Return the [x, y] coordinate for the center point of the cell that contains the specified text.  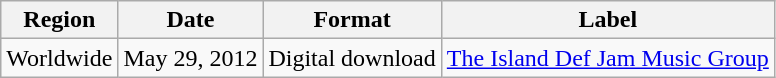
Worldwide [60, 58]
May 29, 2012 [190, 58]
Date [190, 20]
The Island Def Jam Music Group [608, 58]
Region [60, 20]
Digital download [352, 58]
Format [352, 20]
Label [608, 20]
